Pinpoint the cell where the given text exists, returning its (X, Y) midpoint coordinate. 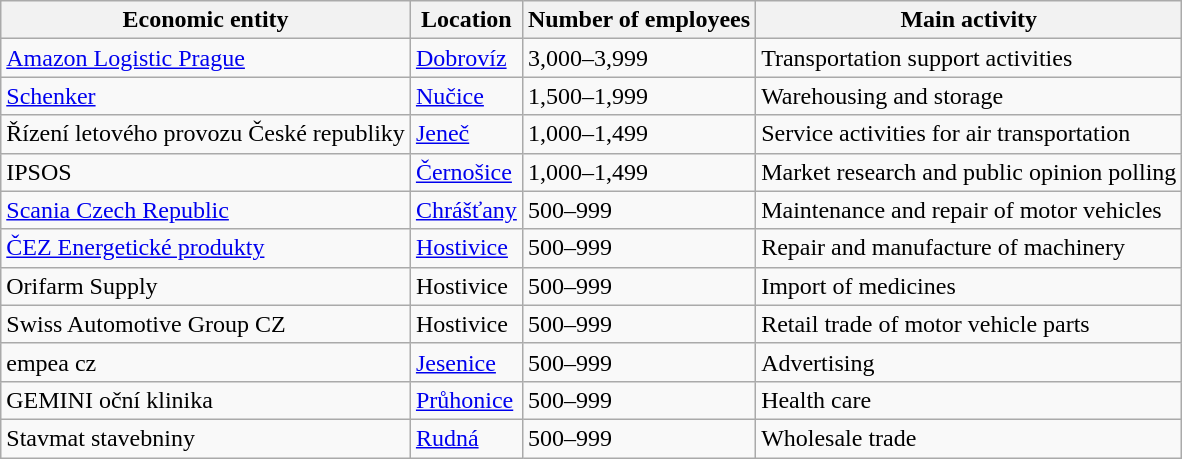
Řízení letového provozu České republiky (206, 134)
Wholesale trade (969, 438)
Amazon Logistic Prague (206, 58)
Retail trade of motor vehicle parts (969, 324)
ČEZ Energetické produkty (206, 248)
Location (466, 20)
Chrášťany (466, 210)
Nučice (466, 96)
Rudná (466, 438)
Maintenance and repair of motor vehicles (969, 210)
Health care (969, 400)
Repair and manufacture of machinery (969, 248)
3,000–3,999 (638, 58)
Průhonice (466, 400)
Stavmat stavebniny (206, 438)
empea cz (206, 362)
Schenker (206, 96)
1,500–1,999 (638, 96)
Swiss Automotive Group CZ (206, 324)
Černošice (466, 172)
Main activity (969, 20)
Service activities for air transportation (969, 134)
Scania Czech Republic (206, 210)
Economic entity (206, 20)
Import of medicines (969, 286)
Number of employees (638, 20)
Dobrovíz (466, 58)
Warehousing and storage (969, 96)
Jeneč (466, 134)
Transportation support activities (969, 58)
Market research and public opinion polling (969, 172)
IPSOS (206, 172)
Jesenice (466, 362)
GEMINI oční klinika (206, 400)
Orifarm Supply (206, 286)
Advertising (969, 362)
